Capture the cell that displays the provided text and extract its [X, Y] central coordinate. 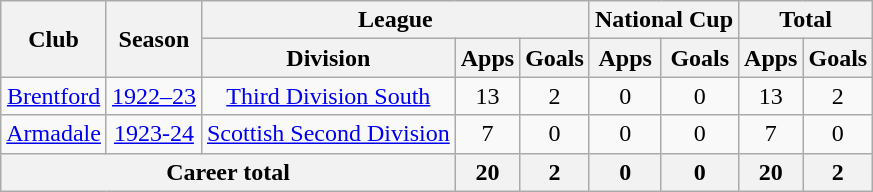
Season [154, 39]
Division [328, 58]
Total [806, 20]
League [395, 20]
Club [54, 39]
1923-24 [154, 134]
National Cup [664, 20]
Armadale [54, 134]
Third Division South [328, 96]
Brentford [54, 96]
1922–23 [154, 96]
Scottish Second Division [328, 134]
Career total [228, 172]
